Identify which cell holds the provided text, then report its [X, Y] central coordinate. 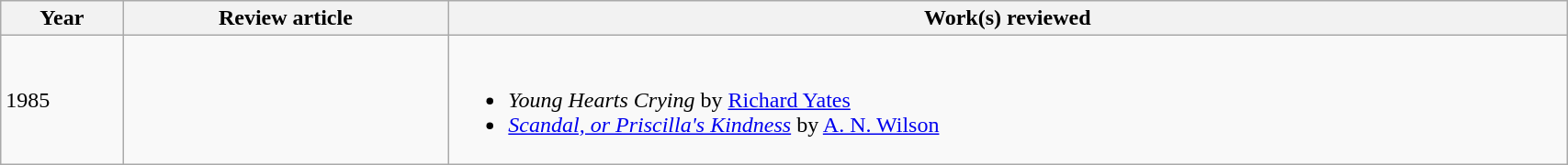
1985 [62, 100]
Work(s) reviewed [1008, 18]
Young Hearts Crying by Richard YatesScandal, or Priscilla's Kindness by A. N. Wilson [1008, 100]
Review article [286, 18]
Year [62, 18]
